Find where the given text appears and provide that cell's center as [x, y] coordinate. 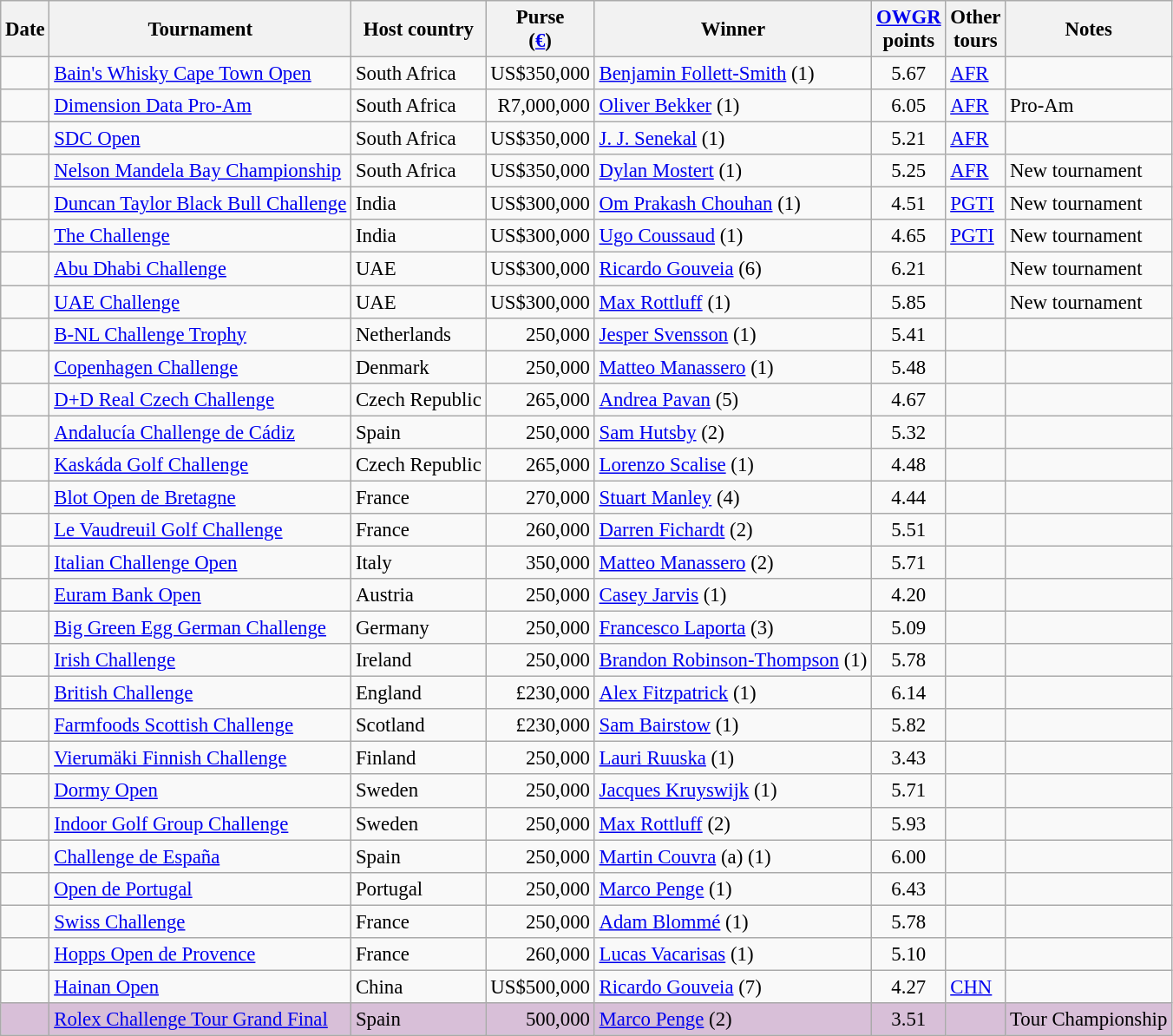
Dormy Open [200, 791]
US$500,000 [540, 987]
Pro-Am [1089, 106]
D+D Real Czech Challenge [200, 399]
Lucas Vacarisas (1) [732, 954]
R7,000,000 [540, 106]
British Challenge [200, 693]
5.25 [909, 171]
Copenhagen Challenge [200, 367]
Duncan Taylor Black Bull Challenge [200, 204]
Challenge de España [200, 856]
5.21 [909, 139]
Italian Challenge Open [200, 562]
Ireland [418, 660]
4.67 [909, 399]
5.10 [909, 954]
Martin Couvra (a) (1) [732, 856]
The Challenge [200, 237]
5.41 [909, 334]
Abu Dhabi Challenge [200, 269]
Matteo Manassero (1) [732, 367]
500,000 [540, 1020]
England [418, 693]
Jesper Svensson (1) [732, 334]
Sam Hutsby (2) [732, 432]
Notes [1089, 30]
Matteo Manassero (2) [732, 562]
Dimension Data Pro-Am [200, 106]
CHN [975, 987]
Nelson Mandela Bay Championship [200, 171]
Rolex Challenge Tour Grand Final [200, 1020]
Bain's Whisky Cape Town Open [200, 74]
Brandon Robinson-Thompson (1) [732, 660]
5.82 [909, 725]
5.51 [909, 530]
Hopps Open de Provence [200, 954]
Sam Bairstow (1) [732, 725]
Le Vaudreuil Golf Challenge [200, 530]
Dylan Mostert (1) [732, 171]
6.14 [909, 693]
Adam Blommé (1) [732, 921]
Darren Fichardt (2) [732, 530]
Purse(€) [540, 30]
Scotland [418, 725]
Big Green Egg German Challenge [200, 628]
Austria [418, 595]
Jacques Kruyswijk (1) [732, 791]
Hainan Open [200, 987]
4.20 [909, 595]
Lorenzo Scalise (1) [732, 465]
Kaskáda Golf Challenge [200, 465]
4.27 [909, 987]
270,000 [540, 497]
OWGRpoints [909, 30]
Andrea Pavan (5) [732, 399]
5.85 [909, 302]
Netherlands [418, 334]
Max Rottluff (1) [732, 302]
Vierumäki Finnish Challenge [200, 758]
Marco Penge (1) [732, 888]
6.21 [909, 269]
Finland [418, 758]
5.09 [909, 628]
6.43 [909, 888]
Open de Portugal [200, 888]
5.67 [909, 74]
Om Prakash Chouhan (1) [732, 204]
6.00 [909, 856]
Italy [418, 562]
Tournament [200, 30]
Ricardo Gouveia (6) [732, 269]
Indoor Golf Group Challenge [200, 823]
Germany [418, 628]
Oliver Bekker (1) [732, 106]
B-NL Challenge Trophy [200, 334]
SDC Open [200, 139]
Swiss Challenge [200, 921]
Ricardo Gouveia (7) [732, 987]
3.51 [909, 1020]
Euram Bank Open [200, 595]
Othertours [975, 30]
4.65 [909, 237]
6.05 [909, 106]
Stuart Manley (4) [732, 497]
Francesco Laporta (3) [732, 628]
Benjamin Follett-Smith (1) [732, 74]
J. J. Senekal (1) [732, 139]
UAE Challenge [200, 302]
5.93 [909, 823]
4.48 [909, 465]
Casey Jarvis (1) [732, 595]
Winner [732, 30]
4.51 [909, 204]
Alex Fitzpatrick (1) [732, 693]
Andalucía Challenge de Cádiz [200, 432]
3.43 [909, 758]
Denmark [418, 367]
Tour Championship [1089, 1020]
Farmfoods Scottish Challenge [200, 725]
Irish Challenge [200, 660]
Lauri Ruuska (1) [732, 758]
Portugal [418, 888]
Ugo Coussaud (1) [732, 237]
China [418, 987]
Marco Penge (2) [732, 1020]
Host country [418, 30]
4.44 [909, 497]
5.32 [909, 432]
Date [25, 30]
5.48 [909, 367]
Max Rottluff (2) [732, 823]
350,000 [540, 562]
Blot Open de Bretagne [200, 497]
